Pinpoint the cell where the given text exists, returning its [X, Y] midpoint coordinate. 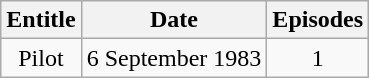
Date [174, 20]
Pilot [41, 58]
Episodes [318, 20]
Entitle [41, 20]
1 [318, 58]
6 September 1983 [174, 58]
